Return the (x, y) coordinate for the center point of the cell that contains the specified text.  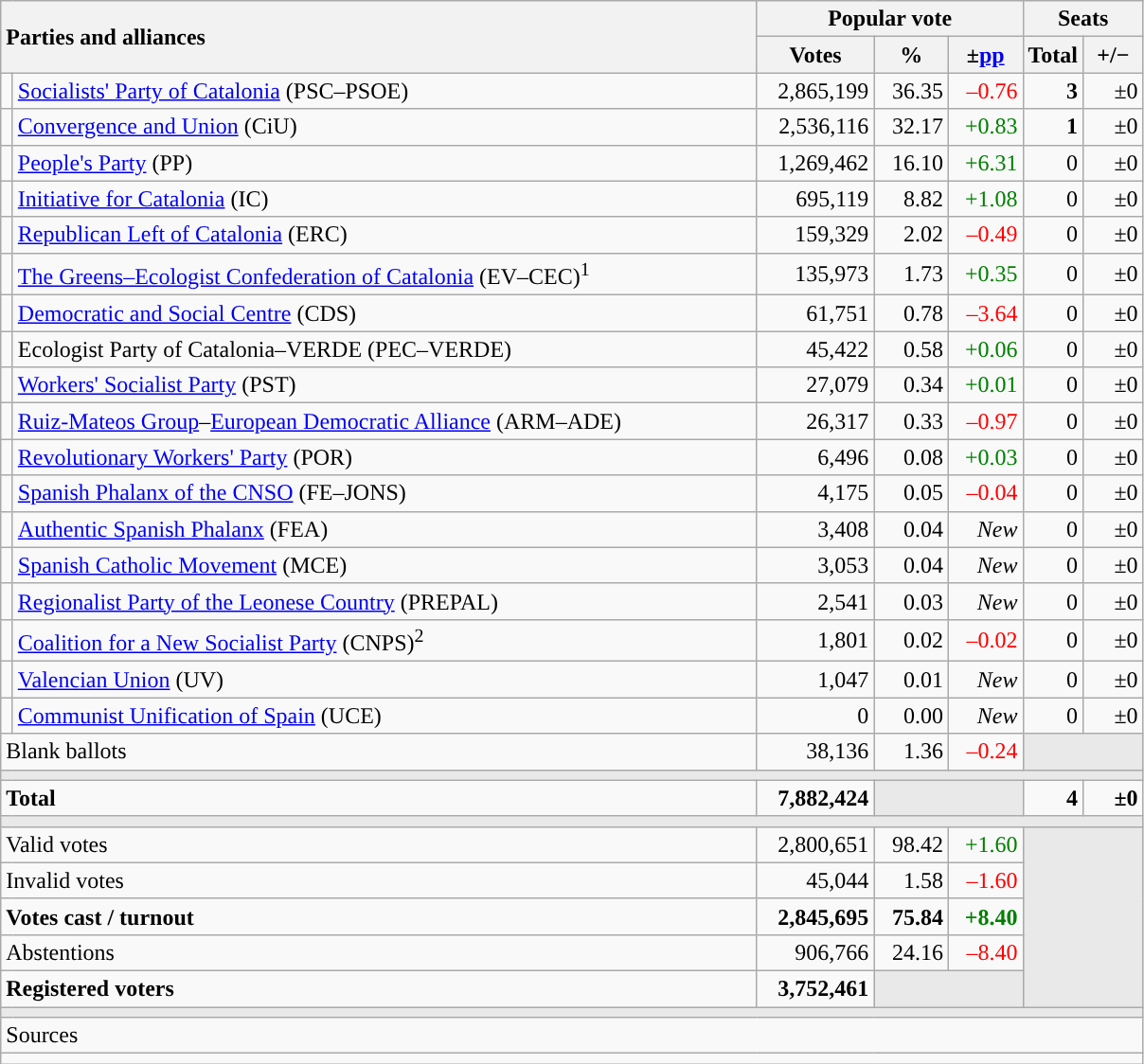
1.36 (911, 752)
0.02 (911, 640)
–0.04 (985, 493)
61,751 (815, 313)
27,079 (815, 385)
1,269,462 (815, 163)
Coalition for a New Socialist Party (CNPS)2 (384, 640)
Workers' Socialist Party (PST) (384, 385)
38,136 (815, 752)
2,845,695 (815, 916)
Valencian Union (UV) (384, 680)
+8.40 (985, 916)
+0.01 (985, 385)
–3.64 (985, 313)
2,800,651 (815, 844)
7,882,424 (815, 798)
+/− (1114, 55)
0.01 (911, 680)
Socialists' Party of Catalonia (PSC–PSOE) (384, 91)
0.08 (911, 457)
Communist Unification of Spain (UCE) (384, 716)
0.34 (911, 385)
98.42 (911, 844)
3,752,461 (815, 988)
Votes cast / turnout (379, 916)
+0.35 (985, 275)
3,408 (815, 529)
26,317 (815, 421)
–0.24 (985, 752)
–0.97 (985, 421)
Abstentions (379, 952)
–0.49 (985, 235)
–8.40 (985, 952)
2,536,116 (815, 127)
Regionalist Party of the Leonese Country (PREPAL) (384, 601)
1,801 (815, 640)
0.05 (911, 493)
Blank ballots (379, 752)
2.02 (911, 235)
45,422 (815, 349)
+0.06 (985, 349)
1.58 (911, 880)
1 (1053, 127)
4 (1053, 798)
3 (1053, 91)
16.10 (911, 163)
4,175 (815, 493)
–1.60 (985, 880)
People's Party (PP) (384, 163)
75.84 (911, 916)
Popular vote (890, 19)
Revolutionary Workers' Party (POR) (384, 457)
0.58 (911, 349)
135,973 (815, 275)
2,541 (815, 601)
The Greens–Ecologist Confederation of Catalonia (EV–CEC)1 (384, 275)
–0.02 (985, 640)
Parties and alliances (379, 37)
Democratic and Social Centre (CDS) (384, 313)
+0.03 (985, 457)
906,766 (815, 952)
1,047 (815, 680)
Valid votes (379, 844)
Initiative for Catalonia (IC) (384, 199)
32.17 (911, 127)
% (911, 55)
Seats (1083, 19)
0.78 (911, 313)
+1.60 (985, 844)
+6.31 (985, 163)
2,865,199 (815, 91)
Authentic Spanish Phalanx (FEA) (384, 529)
1.73 (911, 275)
Spanish Catholic Movement (MCE) (384, 565)
+1.08 (985, 199)
Invalid votes (379, 880)
±pp (985, 55)
695,119 (815, 199)
3,053 (815, 565)
0.03 (911, 601)
45,044 (815, 880)
Sources (572, 1036)
159,329 (815, 235)
Registered voters (379, 988)
Votes (815, 55)
36.35 (911, 91)
0.33 (911, 421)
Republican Left of Catalonia (ERC) (384, 235)
8.82 (911, 199)
–0.76 (985, 91)
+0.83 (985, 127)
Ruiz-Mateos Group–European Democratic Alliance (ARM–ADE) (384, 421)
6,496 (815, 457)
Convergence and Union (CiU) (384, 127)
Ecologist Party of Catalonia–VERDE (PEC–VERDE) (384, 349)
24.16 (911, 952)
Spanish Phalanx of the CNSO (FE–JONS) (384, 493)
0.00 (911, 716)
